Output the [x, y] coordinate of the center of the cell containing the given text.  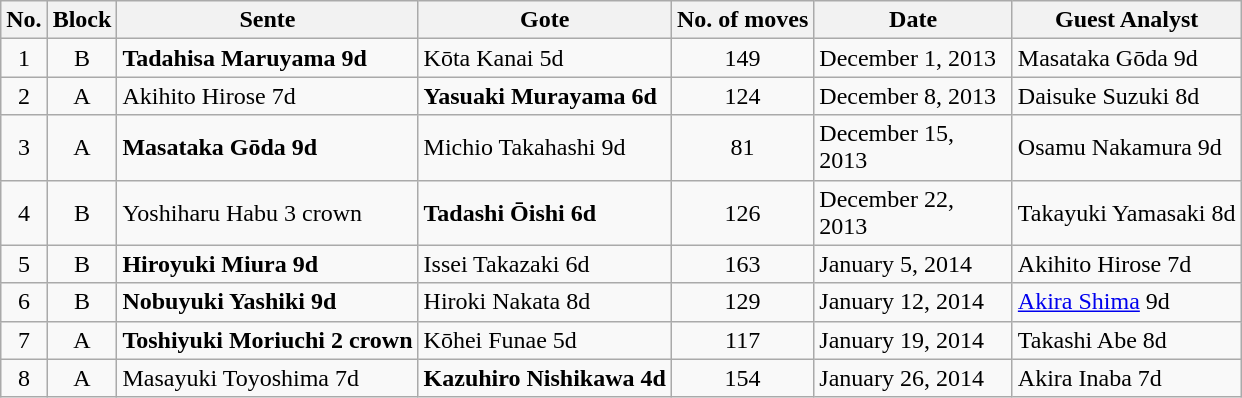
Kōta Kanai 5d [544, 58]
154 [742, 378]
Daisuke Suzuki 8d [1126, 96]
81 [742, 148]
129 [742, 302]
3 [24, 148]
December 22, 2013 [914, 212]
7 [24, 340]
No. [24, 20]
Osamu Nakamura 9d [1126, 148]
Gote [544, 20]
124 [742, 96]
Date [914, 20]
Masayuki Toyoshima 7d [268, 378]
Guest Analyst [1126, 20]
2 [24, 96]
Kazuhiro Nishikawa 4d [544, 378]
January 5, 2014 [914, 264]
January 19, 2014 [914, 340]
Yoshiharu Habu 3 crown [268, 212]
Tadahisa Maruyama 9d [268, 58]
January 26, 2014 [914, 378]
Kōhei Funae 5d [544, 340]
117 [742, 340]
6 [24, 302]
December 8, 2013 [914, 96]
Takashi Abe 8d [1126, 340]
4 [24, 212]
Yasuaki Murayama 6d [544, 96]
126 [742, 212]
Nobuyuki Yashiki 9d [268, 302]
Hiroki Nakata 8d [544, 302]
No. of moves [742, 20]
Michio Takahashi 9d [544, 148]
Toshiyuki Moriuchi 2 crown [268, 340]
8 [24, 378]
5 [24, 264]
December 1, 2013 [914, 58]
December 15, 2013 [914, 148]
Sente [268, 20]
1 [24, 58]
Block [82, 20]
149 [742, 58]
January 12, 2014 [914, 302]
Takayuki Yamasaki 8d [1126, 212]
Akira Inaba 7d [1126, 378]
163 [742, 264]
Tadashi Ōishi 6d [544, 212]
Hiroyuki Miura 9d [268, 264]
Issei Takazaki 6d [544, 264]
Akira Shima 9d [1126, 302]
